From the cell containing the given text, extract its center point as [X, Y] coordinate. 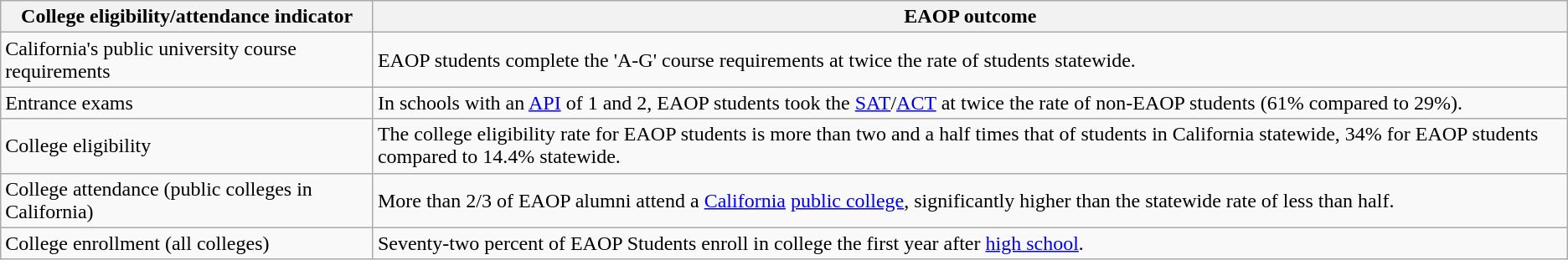
College attendance (public colleges in California) [188, 201]
College eligibility [188, 145]
More than 2/3 of EAOP alumni attend a California public college, significantly higher than the statewide rate of less than half. [970, 201]
EAOP students complete the 'A-G' course requirements at twice the rate of students statewide. [970, 60]
EAOP outcome [970, 17]
Entrance exams [188, 103]
College eligibility/attendance indicator [188, 17]
Seventy-two percent of EAOP Students enroll in college the first year after high school. [970, 243]
College enrollment (all colleges) [188, 243]
California's public university course requirements [188, 60]
In schools with an API of 1 and 2, EAOP students took the SAT/ACT at twice the rate of non-EAOP students (61% compared to 29%). [970, 103]
